Pinpoint the cell where the given text exists, returning its (x, y) midpoint coordinate. 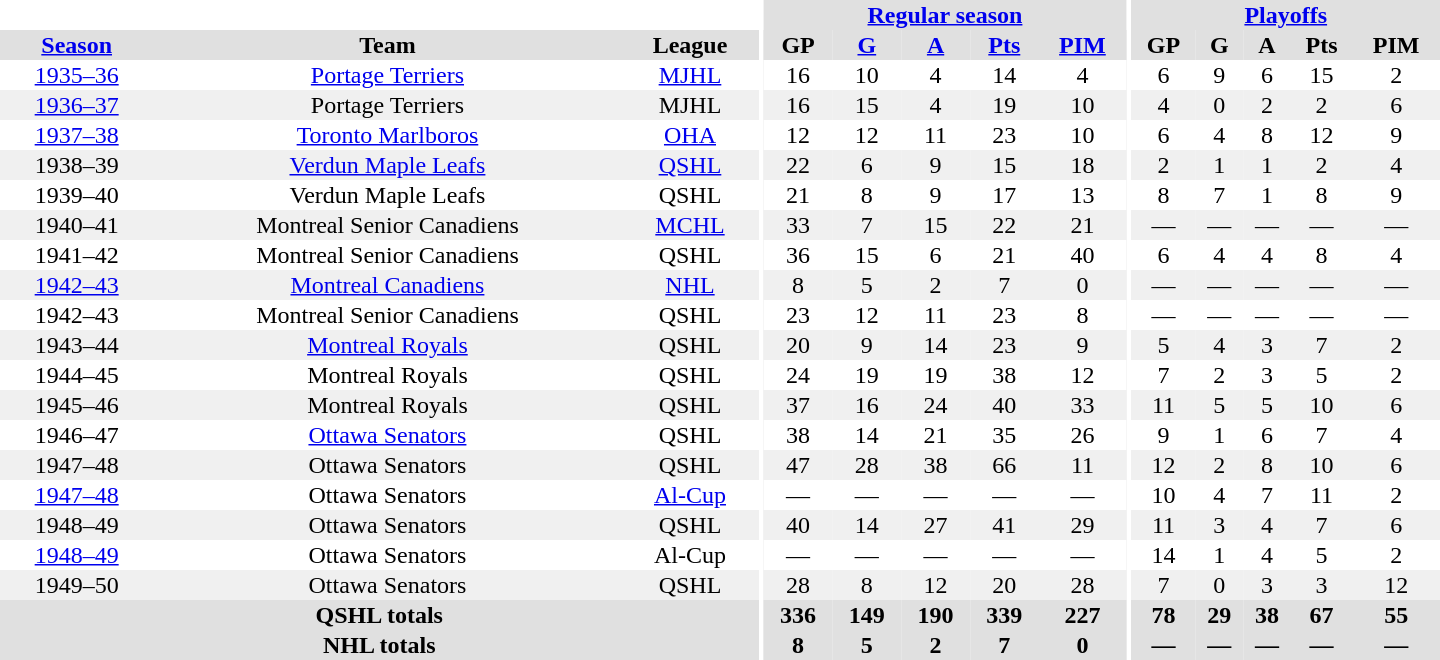
Montreal Canadiens (387, 285)
13 (1083, 195)
67 (1322, 615)
18 (1083, 165)
League (690, 45)
1936–37 (76, 105)
Toronto Marlboros (387, 135)
37 (798, 405)
78 (1163, 615)
35 (1004, 435)
36 (798, 255)
149 (866, 615)
Team (387, 45)
66 (1004, 465)
17 (1004, 195)
26 (1083, 435)
NHL (690, 285)
47 (798, 465)
1935–36 (76, 75)
1937–38 (76, 135)
Playoffs (1286, 15)
1939–40 (76, 195)
Regular season (946, 15)
MCHL (690, 225)
QSHL totals (379, 615)
1940–41 (76, 225)
41 (1004, 525)
27 (936, 525)
1944–45 (76, 375)
1938–39 (76, 165)
339 (1004, 615)
1941–42 (76, 255)
336 (798, 615)
1943–44 (76, 345)
OHA (690, 135)
1946–47 (76, 435)
Season (76, 45)
NHL totals (379, 645)
1945–46 (76, 405)
227 (1083, 615)
55 (1396, 615)
1949–50 (76, 585)
190 (936, 615)
